Find where the given text appears and provide that cell's center as [x, y] coordinate. 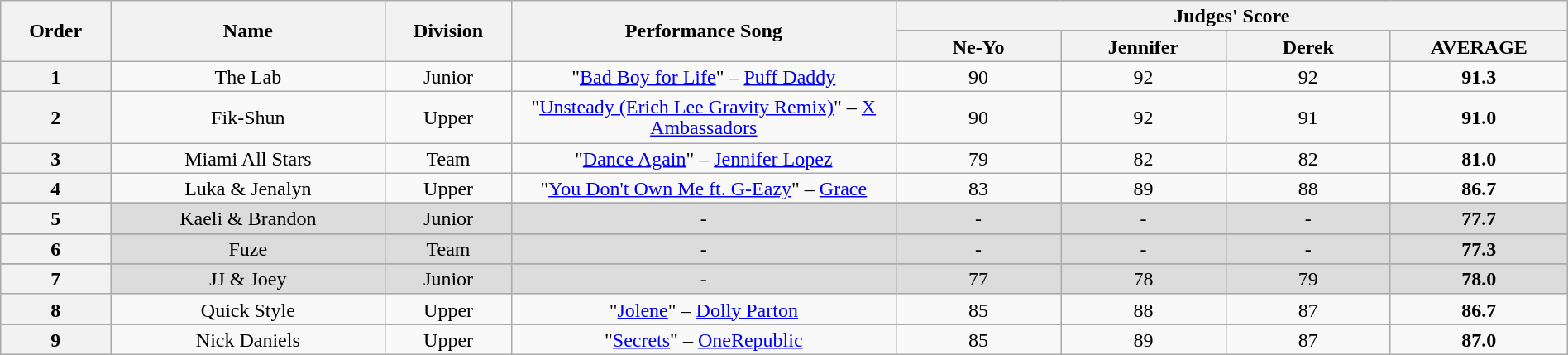
7 [56, 280]
77 [978, 280]
78.0 [1479, 280]
78 [1143, 280]
3 [56, 157]
4 [56, 189]
"Unsteady (Erich Lee Gravity Remix)" – X Ambassadors [703, 117]
Nick Daniels [248, 339]
AVERAGE [1479, 46]
JJ & Joey [248, 280]
9 [56, 339]
91.0 [1479, 117]
The Lab [248, 76]
Kaeli & Brandon [248, 218]
Fik-Shun [248, 117]
Judges' Score [1231, 17]
81.0 [1479, 157]
77.3 [1479, 248]
91 [1308, 117]
Name [248, 31]
"Bad Boy for Life" – Puff Daddy [703, 76]
Fuze [248, 248]
8 [56, 309]
Jennifer [1143, 46]
Quick Style [248, 309]
87.0 [1479, 339]
83 [978, 189]
2 [56, 117]
77.7 [1479, 218]
Luka & Jenalyn [248, 189]
Derek [1308, 46]
5 [56, 218]
91.3 [1479, 76]
Division [448, 31]
"Secrets" – OneRepublic [703, 339]
1 [56, 76]
Miami All Stars [248, 157]
Ne-Yo [978, 46]
"You Don't Own Me ft. G-Eazy" – Grace [703, 189]
Performance Song [703, 31]
"Dance Again" – Jennifer Lopez [703, 157]
"Jolene" – Dolly Parton [703, 309]
Order [56, 31]
6 [56, 248]
